Locate the cell with the specified text and output its (X, Y) center coordinate. 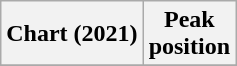
Chart (2021) (72, 34)
Peakposition (189, 34)
